For the text-containing cell, return its midpoint in (x, y) coordinate format. 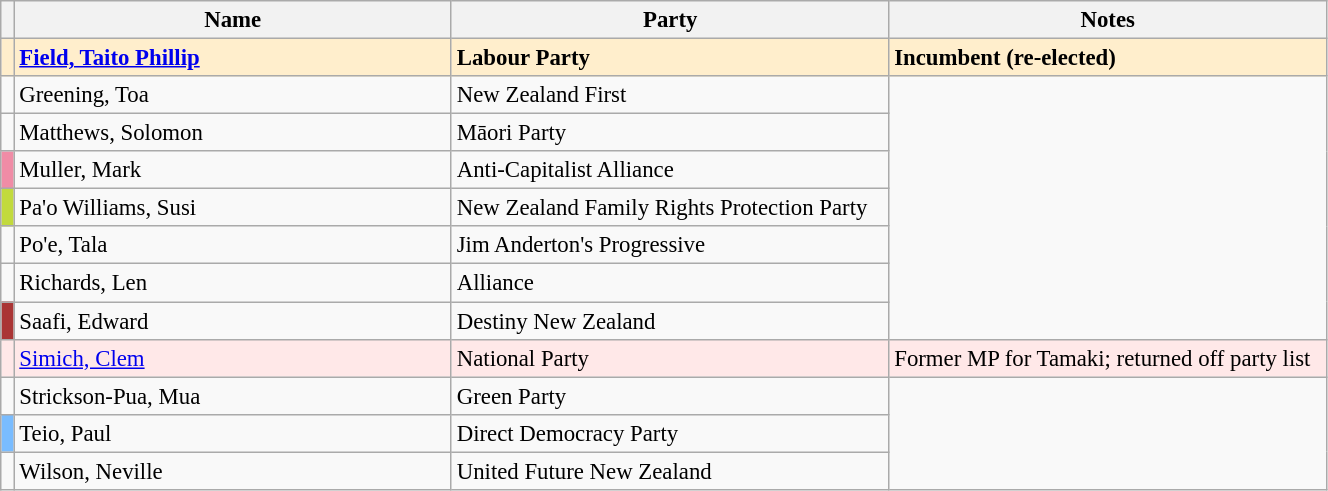
Direct Democracy Party (670, 433)
Po'e, Tala (232, 245)
Wilson, Neville (232, 471)
Simich, Clem (232, 358)
Jim Anderton's Progressive (670, 245)
Anti-Capitalist Alliance (670, 170)
Destiny New Zealand (670, 321)
Incumbent (re-elected) (1108, 58)
Name (232, 20)
United Future New Zealand (670, 471)
Greening, Toa (232, 95)
Muller, Mark (232, 170)
Labour Party (670, 58)
Saafi, Edward (232, 321)
Richards, Len (232, 283)
New Zealand First (670, 95)
Former MP for Tamaki; returned off party list (1108, 358)
New Zealand Family Rights Protection Party (670, 208)
Teio, Paul (232, 433)
National Party (670, 358)
Alliance (670, 283)
Pa'o Williams, Susi (232, 208)
Strickson-Pua, Mua (232, 396)
Party (670, 20)
Green Party (670, 396)
Notes (1108, 20)
Field, Taito Phillip (232, 58)
Māori Party (670, 133)
Matthews, Solomon (232, 133)
